For the text-containing cell, return its midpoint in [x, y] coordinate format. 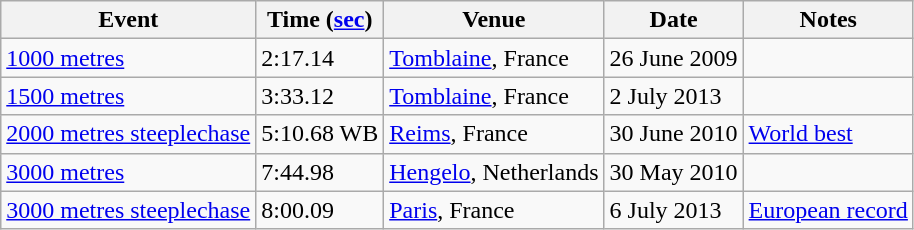
3:33.12 [320, 96]
30 May 2010 [674, 172]
Reims, France [494, 134]
Date [674, 20]
26 June 2009 [674, 58]
Time (sec) [320, 20]
6 July 2013 [674, 210]
5:10.68 WB [320, 134]
2:17.14 [320, 58]
Notes [828, 20]
8:00.09 [320, 210]
Paris, France [494, 210]
Event [128, 20]
1000 metres [128, 58]
World best [828, 134]
2 July 2013 [674, 96]
30 June 2010 [674, 134]
7:44.98 [320, 172]
1500 metres [128, 96]
Hengelo, Netherlands [494, 172]
European record [828, 210]
3000 metres steeplechase [128, 210]
3000 metres [128, 172]
Venue [494, 20]
2000 metres steeplechase [128, 134]
